Identify which cell holds the provided text, then report its (x, y) central coordinate. 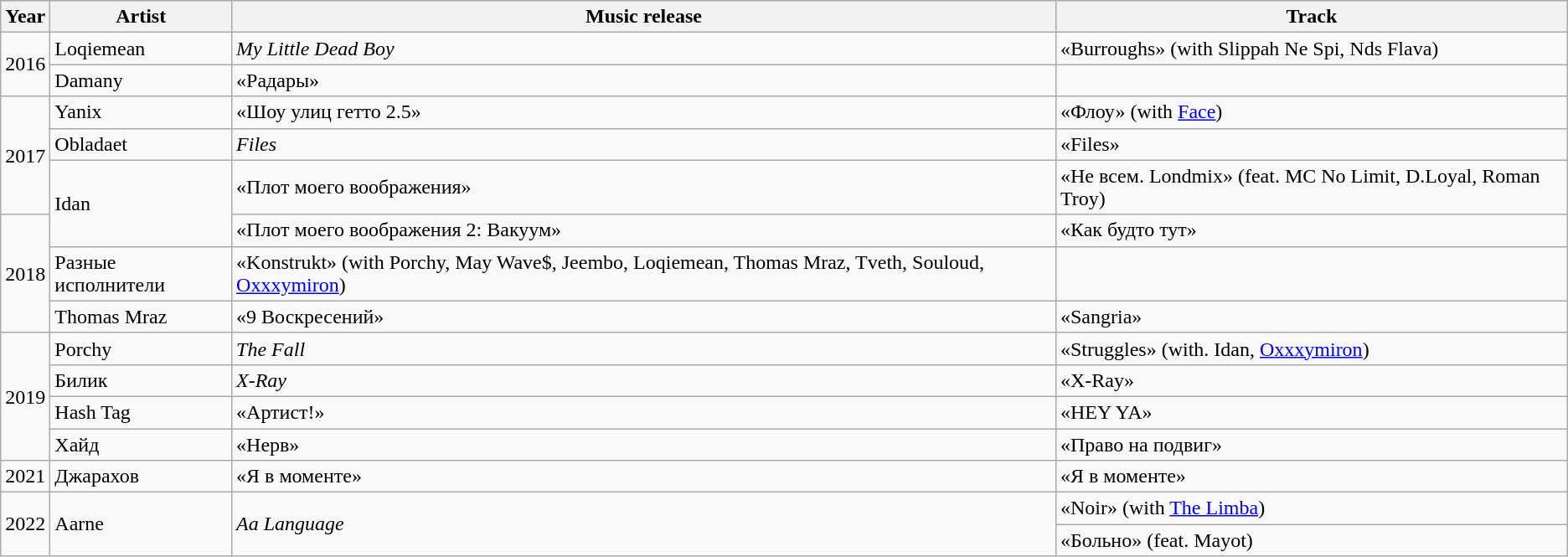
Aarne (141, 524)
2017 (25, 156)
«HEY YA» (1312, 412)
«Радары» (644, 80)
Porchy (141, 348)
Year (25, 17)
«Как будто тут» (1312, 230)
«Шоу улиц гетто 2.5» (644, 112)
«X-Ray» (1312, 380)
«Флоу» (with Face) (1312, 112)
Hash Tag (141, 412)
«Sangria» (1312, 317)
«Struggles» (with. Idan, Oxxxymiron) (1312, 348)
Джарахов (141, 477)
Idan (141, 203)
Track (1312, 17)
«Noir» (with The Limba) (1312, 508)
My Little Dead Boy (644, 49)
Разные исполнители (141, 273)
«Право на подвиг» (1312, 445)
«Konstrukt» (with Porchy, May Wave$, Jeembo, Loqiemean, Thomas Mraz, Tveth, Souloud, Oxxxymiron) (644, 273)
2018 (25, 273)
«Артист!» (644, 412)
«Больно» (feat. Mayot) (1312, 540)
«Нерв» (644, 445)
Хайд (141, 445)
2019 (25, 396)
Artist (141, 17)
The Fall (644, 348)
Thomas Mraz (141, 317)
2016 (25, 64)
«Плот моего воображения» (644, 188)
«Files» (1312, 144)
«9 Воскресений» (644, 317)
«Burroughs» (with Slippah Ne Spi, Nds Flava) (1312, 49)
X-Ray (644, 380)
Obladaet (141, 144)
2021 (25, 477)
Music release (644, 17)
Damany (141, 80)
Yanix (141, 112)
Loqiemean (141, 49)
«Плот моего воображения 2: Вакуум» (644, 230)
«Не всем. Londmix» (feat. MC No Limit, D.Loyal, Roman Troy) (1312, 188)
Aa Language (644, 524)
2022 (25, 524)
Files (644, 144)
Билик (141, 380)
